Find where the given text appears and provide that cell's center as (x, y) coordinate. 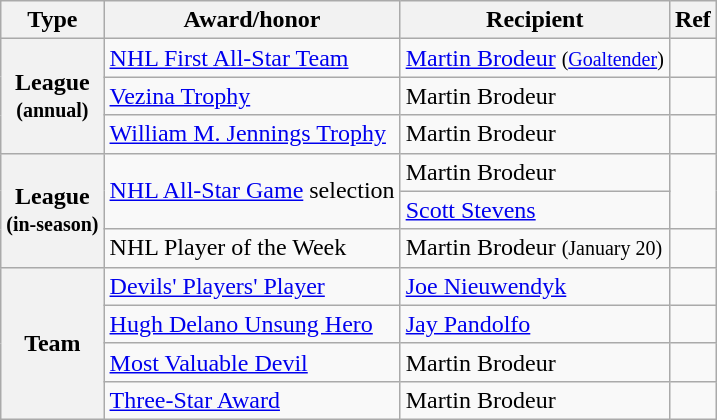
Jay Pandolfo (534, 324)
Team (52, 343)
Vezina Trophy (252, 96)
Three-Star Award (252, 400)
Scott Stevens (534, 210)
Recipient (534, 20)
Type (52, 20)
Devils' Players' Player (252, 286)
William M. Jennings Trophy (252, 134)
NHL First All-Star Team (252, 58)
NHL Player of the Week (252, 248)
Hugh Delano Unsung Hero (252, 324)
Ref (692, 20)
League(annual) (52, 96)
League(in-season) (52, 210)
NHL All-Star Game selection (252, 191)
Martin Brodeur (Goaltender) (534, 58)
Most Valuable Devil (252, 362)
Joe Nieuwendyk (534, 286)
Martin Brodeur (January 20) (534, 248)
Award/honor (252, 20)
